Extract the (x, y) coordinate from the center of the cell holding the provided text.  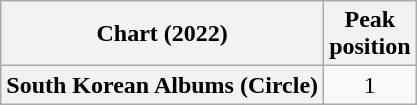
1 (370, 85)
Peakposition (370, 34)
Chart (2022) (162, 34)
South Korean Albums (Circle) (162, 85)
